Capture the cell that displays the provided text and extract its [x, y] central coordinate. 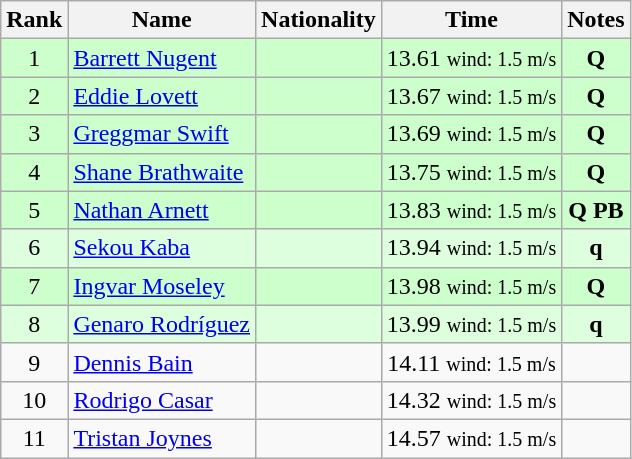
Notes [596, 20]
Eddie Lovett [162, 96]
13.83 wind: 1.5 m/s [471, 210]
8 [34, 324]
Shane Brathwaite [162, 172]
Ingvar Moseley [162, 286]
14.11 wind: 1.5 m/s [471, 362]
Tristan Joynes [162, 438]
Nathan Arnett [162, 210]
Time [471, 20]
Name [162, 20]
2 [34, 96]
13.99 wind: 1.5 m/s [471, 324]
9 [34, 362]
Rodrigo Casar [162, 400]
13.61 wind: 1.5 m/s [471, 58]
13.98 wind: 1.5 m/s [471, 286]
13.69 wind: 1.5 m/s [471, 134]
Nationality [319, 20]
10 [34, 400]
11 [34, 438]
Genaro Rodríguez [162, 324]
4 [34, 172]
3 [34, 134]
1 [34, 58]
13.94 wind: 1.5 m/s [471, 248]
14.32 wind: 1.5 m/s [471, 400]
Barrett Nugent [162, 58]
14.57 wind: 1.5 m/s [471, 438]
7 [34, 286]
Q PB [596, 210]
Rank [34, 20]
Sekou Kaba [162, 248]
6 [34, 248]
5 [34, 210]
13.67 wind: 1.5 m/s [471, 96]
13.75 wind: 1.5 m/s [471, 172]
Dennis Bain [162, 362]
Greggmar Swift [162, 134]
